Identify which cell holds the provided text, then report its (x, y) central coordinate. 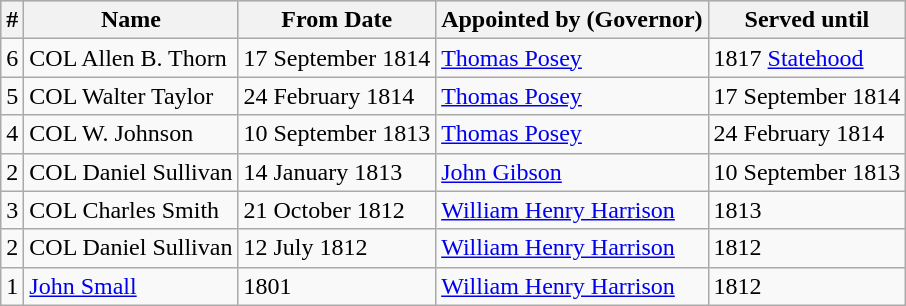
5 (12, 96)
1 (12, 286)
COL Walter Taylor (131, 96)
# (12, 20)
3 (12, 210)
Served until (807, 20)
4 (12, 134)
COL W. Johnson (131, 134)
John Small (131, 286)
1801 (337, 286)
Name (131, 20)
COL Charles Smith (131, 210)
21 October 1812 (337, 210)
Appointed by (Governor) (572, 20)
1817 Statehood (807, 58)
From Date (337, 20)
6 (12, 58)
COL Allen B. Thorn (131, 58)
14 January 1813 (337, 172)
John Gibson (572, 172)
1813 (807, 210)
12 July 1812 (337, 248)
